Return (X, Y) of the center of cell containing provided text 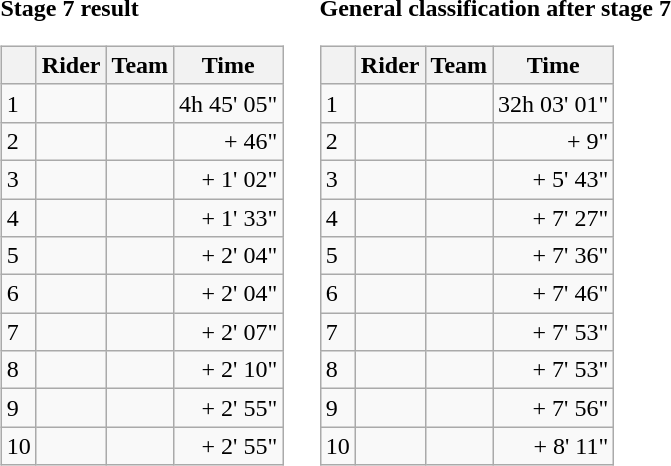
32h 03' 01" (554, 103)
4h 45' 05" (228, 103)
+ 46" (228, 141)
+ 1' 02" (228, 179)
+ 7' 46" (554, 294)
+ 2' 10" (228, 370)
+ 9" (554, 141)
+ 7' 56" (554, 408)
+ 5' 43" (554, 179)
+ 1' 33" (228, 217)
+ 2' 07" (228, 332)
+ 8' 11" (554, 446)
+ 7' 36" (554, 256)
+ 7' 27" (554, 217)
